Return [x, y] of the center of cell containing provided text 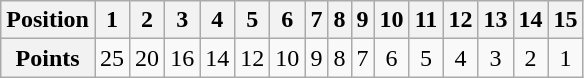
15 [566, 20]
13 [496, 20]
16 [182, 58]
11 [426, 20]
Position [48, 20]
20 [148, 58]
Points [48, 58]
25 [112, 58]
